Return [X, Y] of the center of cell containing provided text 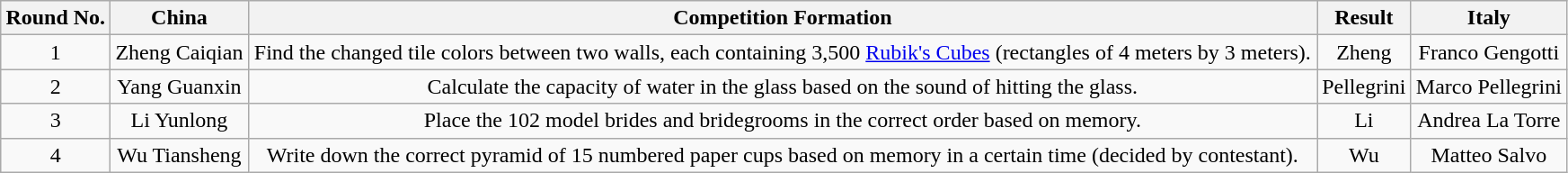
Marco Pellegrini [1488, 86]
Li Yunlong [180, 121]
Competition Formation [782, 18]
Franco Gengotti [1488, 52]
Italy [1488, 18]
Zheng [1364, 52]
4 [56, 155]
Place the 102 model brides and bridegrooms in the correct order based on memory. [782, 121]
Matteo Salvo [1488, 155]
Andrea La Torre [1488, 121]
Zheng Caiqian [180, 52]
Result [1364, 18]
Write down the correct pyramid of 15 numbered paper cups based on memory in a certain time (decided by contestant). [782, 155]
Find the changed tile colors between two walls, each containing 3,500 Rubik's Cubes (rectangles of 4 meters by 3 meters). [782, 52]
1 [56, 52]
Calculate the capacity of water in the glass based on the sound of hitting the glass. [782, 86]
3 [56, 121]
China [180, 18]
Round No. [56, 18]
2 [56, 86]
Li [1364, 121]
Wu [1364, 155]
Yang Guanxin [180, 86]
Pellegrini [1364, 86]
Wu Tiansheng [180, 155]
